Return the (x, y) coordinate for the center point of the cell that contains the specified text.  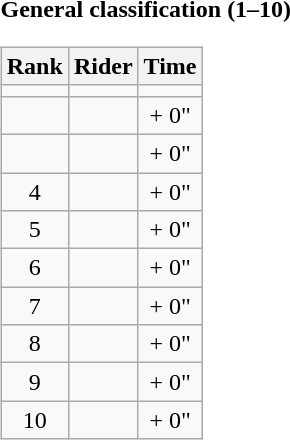
6 (34, 268)
5 (34, 230)
10 (34, 420)
7 (34, 306)
Time (170, 66)
4 (34, 191)
9 (34, 382)
Rider (103, 66)
8 (34, 344)
Rank (34, 66)
